Return the (X, Y) coordinate for the center point of the cell that contains the specified text.  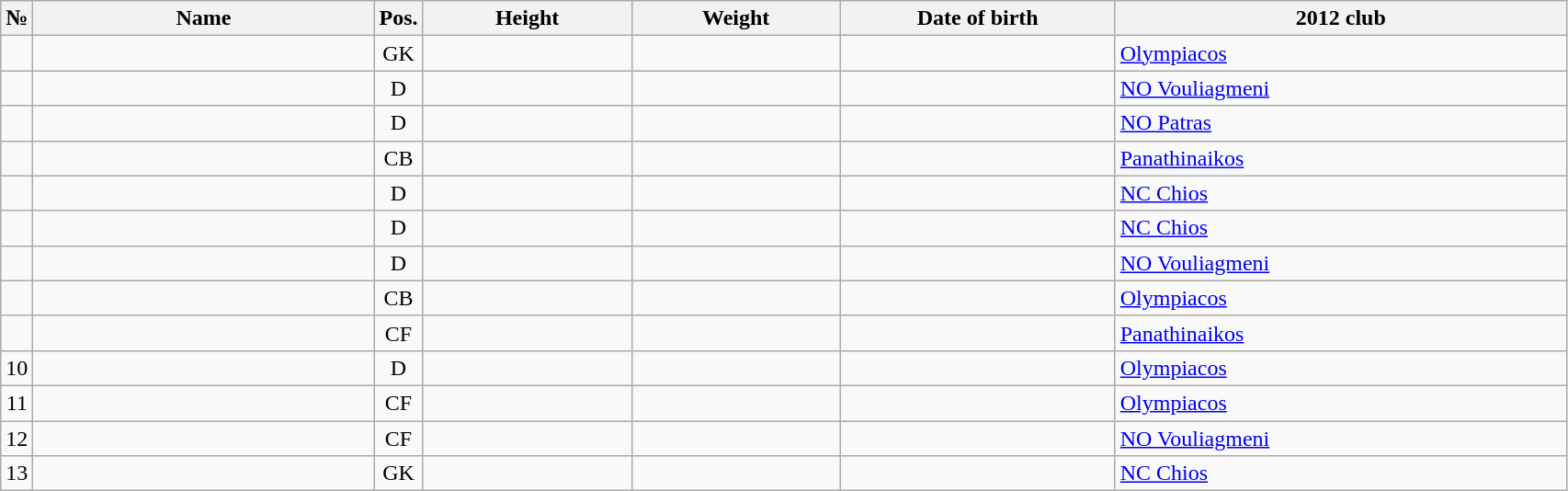
Date of birth (978, 18)
13 (17, 474)
Name (204, 18)
2012 club (1340, 18)
Height (528, 18)
Weight (735, 18)
11 (17, 403)
NO Patras (1340, 123)
10 (17, 368)
12 (17, 439)
№ (17, 18)
Pos. (399, 18)
